Detect which cell encompasses the target text, then output its (x, y) center coordinate. 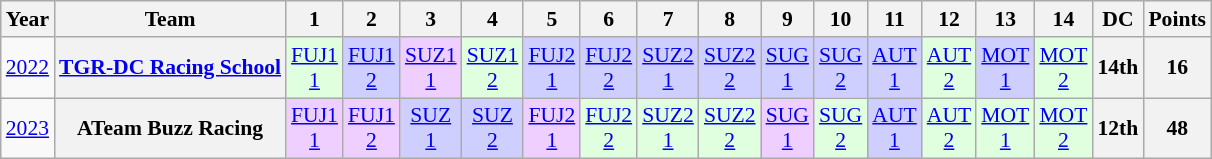
7 (668, 19)
14th (1118, 68)
48 (1177, 128)
4 (493, 19)
12th (1118, 128)
2 (372, 19)
12 (949, 19)
10 (840, 19)
8 (730, 19)
Points (1177, 19)
SUZ1 (431, 128)
DC (1118, 19)
Team (170, 19)
SUZ12 (493, 68)
SUZ11 (431, 68)
ATeam Buzz Racing (170, 128)
14 (1063, 19)
5 (552, 19)
6 (608, 19)
3 (431, 19)
TGR-DC Racing School (170, 68)
SUZ2 (493, 128)
11 (894, 19)
2022 (28, 68)
16 (1177, 68)
Year (28, 19)
2023 (28, 128)
1 (314, 19)
9 (788, 19)
13 (1005, 19)
